For the text-containing cell, return its midpoint in [X, Y] coordinate format. 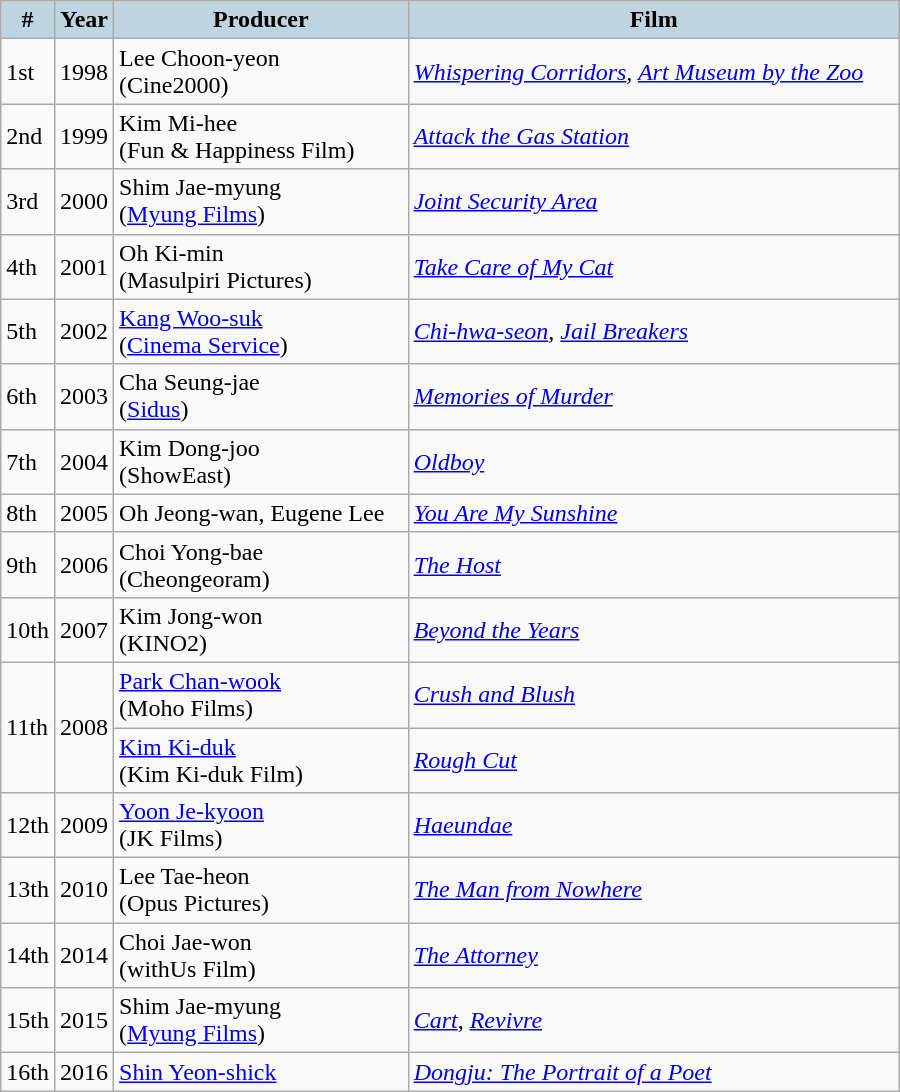
6th [28, 396]
Chi-hwa-seon, Jail Breakers [654, 332]
Joint Security Area [654, 202]
2000 [84, 202]
2015 [84, 1020]
The Host [654, 564]
Producer [262, 20]
2006 [84, 564]
2010 [84, 890]
Kim Dong-joo (ShowEast) [262, 462]
14th [28, 956]
Attack the Gas Station [654, 136]
1st [28, 72]
2004 [84, 462]
Oh Ki-min (Masulpiri Pictures) [262, 266]
2005 [84, 513]
Kang Woo-suk (Cinema Service) [262, 332]
10th [28, 630]
Park Chan-wook (Moho Films) [262, 694]
3rd [28, 202]
1999 [84, 136]
8th [28, 513]
7th [28, 462]
Kim Jong-won (KINO2) [262, 630]
Choi Jae-won (withUs Film) [262, 956]
Oldboy [654, 462]
11th [28, 727]
Yoon Je-kyoon (JK Films) [262, 826]
Lee Tae-heon (Opus Pictures) [262, 890]
2009 [84, 826]
Cha Seung-jae (Sidus) [262, 396]
Take Care of My Cat [654, 266]
The Attorney [654, 956]
2007 [84, 630]
13th [28, 890]
Year [84, 20]
2001 [84, 266]
The Man from Nowhere [654, 890]
# [28, 20]
12th [28, 826]
2016 [84, 1072]
16th [28, 1072]
Dongju: The Portrait of a Poet [654, 1072]
2014 [84, 956]
Lee Choon-yeon (Cine2000) [262, 72]
Kim Mi-hee (Fun & Happiness Film) [262, 136]
5th [28, 332]
1998 [84, 72]
2008 [84, 727]
2nd [28, 136]
Memories of Murder [654, 396]
You Are My Sunshine [654, 513]
15th [28, 1020]
2002 [84, 332]
Oh Jeong-wan, Eugene Lee [262, 513]
Kim Ki-duk (Kim Ki-duk Film) [262, 760]
Haeundae [654, 826]
4th [28, 266]
Choi Yong-bae (Cheongeoram) [262, 564]
Rough Cut [654, 760]
Cart, Revivre [654, 1020]
Shin Yeon-shick [262, 1072]
Crush and Blush [654, 694]
9th [28, 564]
Beyond the Years [654, 630]
2003 [84, 396]
Film [654, 20]
Whispering Corridors, Art Museum by the Zoo [654, 72]
